Detect which cell encompasses the target text, then output its [x, y] center coordinate. 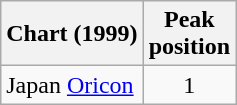
Peakposition [189, 34]
Japan Oricon [72, 85]
1 [189, 85]
Chart (1999) [72, 34]
